Identify which cell holds the provided text, then report its [x, y] central coordinate. 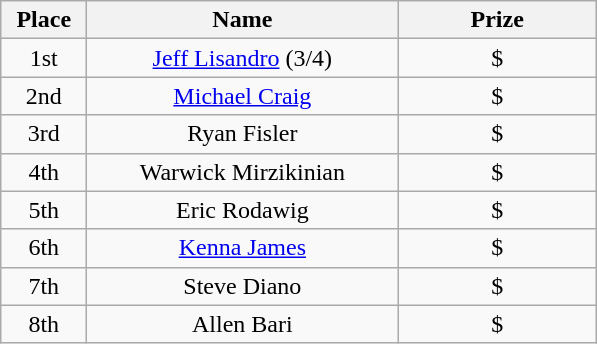
Michael Craig [242, 96]
Ryan Fisler [242, 134]
Kenna James [242, 248]
7th [44, 286]
5th [44, 210]
4th [44, 172]
Warwick Mirzikinian [242, 172]
3rd [44, 134]
2nd [44, 96]
Jeff Lisandro (3/4) [242, 58]
8th [44, 324]
Place [44, 20]
Allen Bari [242, 324]
Steve Diano [242, 286]
Prize [498, 20]
1st [44, 58]
6th [44, 248]
Eric Rodawig [242, 210]
Name [242, 20]
